Find where the given text appears and provide that cell's center as (X, Y) coordinate. 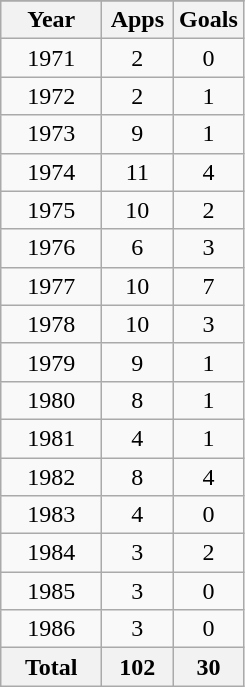
1976 (52, 248)
1973 (52, 134)
1983 (52, 515)
1974 (52, 172)
Goals (208, 20)
Apps (138, 20)
1981 (52, 438)
1979 (52, 362)
1985 (52, 591)
1977 (52, 286)
11 (138, 172)
1972 (52, 96)
1982 (52, 477)
1980 (52, 400)
30 (208, 667)
Year (52, 20)
1986 (52, 629)
1984 (52, 553)
Total (52, 667)
102 (138, 667)
6 (138, 248)
1975 (52, 210)
7 (208, 286)
1978 (52, 324)
1971 (52, 58)
